Search for the cell housing the specified text and yield its [x, y] center coordinate. 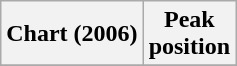
Chart (2006) [72, 34]
Peakposition [189, 34]
